Return the (X, Y) coordinate for the center point of the cell that contains the specified text.  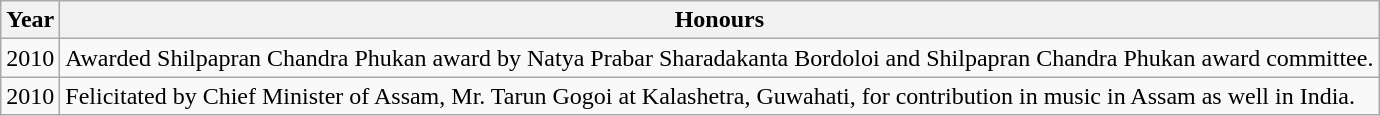
Awarded Shilpapran Chandra Phukan award by Natya Prabar Sharadakanta Bordoloi and Shilpapran Chandra Phukan award committee. (720, 58)
Honours (720, 20)
Year (30, 20)
Felicitated by Chief Minister of Assam, Mr. Tarun Gogoi at Kalashetra, Guwahati, for contribution in music in Assam as well in India. (720, 96)
